Output the [x, y] coordinate of the center of the cell containing the given text.  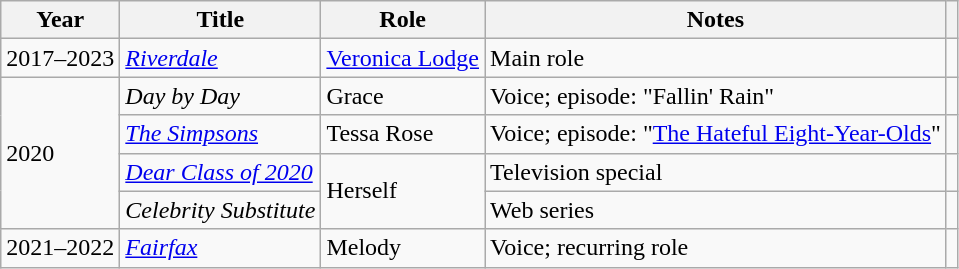
Voice; recurring role [716, 248]
2021–2022 [60, 248]
Voice; episode: "The Hateful Eight-Year-Olds" [716, 134]
Television special [716, 172]
Grace [403, 96]
Title [220, 20]
2020 [60, 153]
Fairfax [220, 248]
Year [60, 20]
Day by Day [220, 96]
Melody [403, 248]
Tessa Rose [403, 134]
Notes [716, 20]
Web series [716, 210]
The Simpsons [220, 134]
Celebrity Substitute [220, 210]
Main role [716, 58]
Veronica Lodge [403, 58]
Herself [403, 191]
Riverdale [220, 58]
Voice; episode: "Fallin' Rain" [716, 96]
Dear Class of 2020 [220, 172]
2017–2023 [60, 58]
Role [403, 20]
